Detect which cell encompasses the target text, then output its (X, Y) center coordinate. 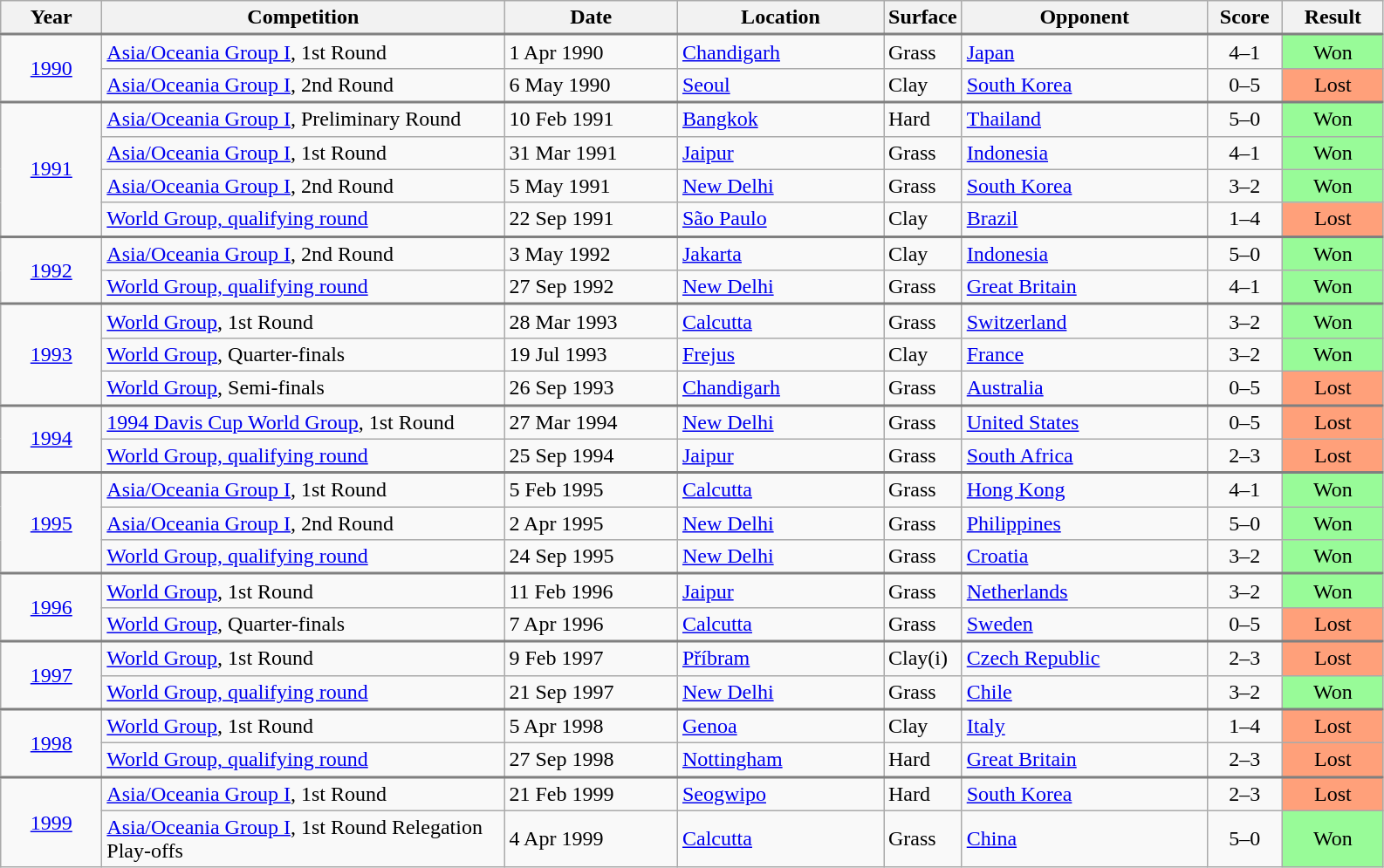
9 Feb 1997 (592, 658)
Year (51, 17)
1992 (51, 270)
1999 (51, 822)
25 Sep 1994 (592, 455)
27 Sep 1998 (592, 761)
Sweden (1084, 625)
Croatia (1084, 557)
5 Apr 1998 (592, 726)
27 Sep 1992 (592, 288)
1994 (51, 439)
1998 (51, 743)
World Group, Semi-finals (304, 387)
Score (1244, 17)
Příbram (780, 658)
Bangkok (780, 119)
Chile (1084, 693)
São Paulo (780, 220)
4 Apr 1999 (592, 839)
27 Mar 1994 (592, 422)
Opponent (1084, 17)
China (1084, 839)
26 Sep 1993 (592, 387)
1 Apr 1990 (592, 52)
24 Sep 1995 (592, 557)
6 May 1990 (592, 85)
21 Feb 1999 (592, 794)
1997 (51, 675)
Thailand (1084, 119)
2 Apr 1995 (592, 523)
11 Feb 1996 (592, 591)
Jakarta (780, 253)
28 Mar 1993 (592, 321)
Date (592, 17)
10 Feb 1991 (592, 119)
Genoa (780, 726)
Hong Kong (1084, 490)
Frejus (780, 354)
Japan (1084, 52)
21 Sep 1997 (592, 693)
22 Sep 1991 (592, 220)
Italy (1084, 726)
Switzerland (1084, 321)
Seoul (780, 85)
Seogwipo (780, 794)
7 Apr 1996 (592, 625)
5 Feb 1995 (592, 490)
1996 (51, 608)
Australia (1084, 387)
Netherlands (1084, 591)
Asia/Oceania Group I, Preliminary Round (304, 119)
1994 Davis Cup World Group, 1st Round (304, 422)
Clay(i) (922, 658)
5 May 1991 (592, 186)
Nottingham (780, 761)
3 May 1992 (592, 253)
1995 (51, 523)
Czech Republic (1084, 658)
1991 (51, 169)
France (1084, 354)
Asia/Oceania Group I, 1st Round Relegation Play-offs (304, 839)
Result (1333, 17)
Competition (304, 17)
Brazil (1084, 220)
Location (780, 17)
19 Jul 1993 (592, 354)
United States (1084, 422)
31 Mar 1991 (592, 153)
1990 (51, 69)
Philippines (1084, 523)
South Africa (1084, 455)
1993 (51, 355)
Surface (922, 17)
